Locate the cell with the specified text and output its (X, Y) center coordinate. 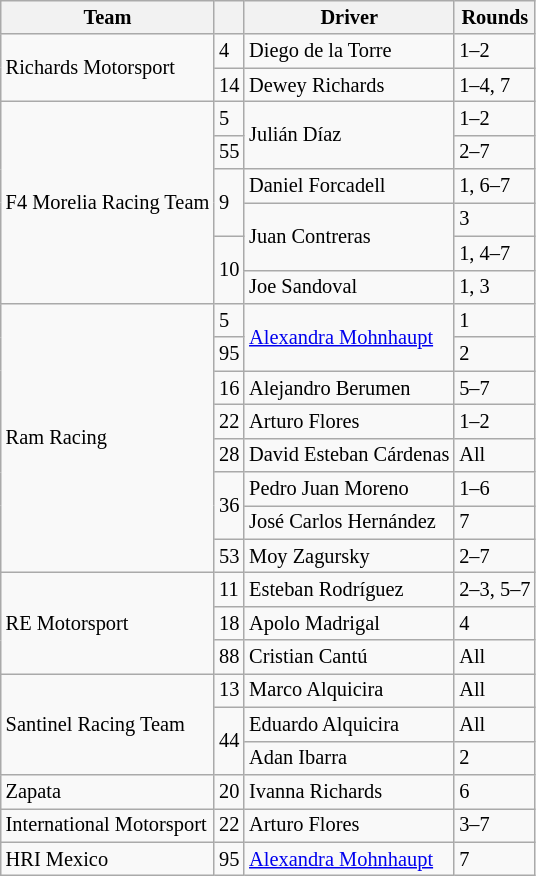
Joe Sandoval (349, 287)
Santinel Racing Team (108, 724)
F4 Morelia Racing Team (108, 202)
1–6 (494, 489)
20 (229, 791)
Eduardo Alquicira (349, 724)
Adan Ibarra (349, 758)
18 (229, 623)
David Esteban Cárdenas (349, 455)
Zapata (108, 791)
14 (229, 85)
International Motorsport (108, 825)
3 (494, 219)
HRI Mexico (108, 859)
Daniel Forcadell (349, 186)
Esteban Rodríguez (349, 589)
10 (229, 270)
Moy Zagursky (349, 556)
9 (229, 202)
1, 6–7 (494, 186)
Ivanna Richards (349, 791)
Driver (349, 17)
2–3, 5–7 (494, 589)
53 (229, 556)
1, 3 (494, 287)
Marco Alquicira (349, 690)
88 (229, 657)
Richards Motorsport (108, 68)
Juan Contreras (349, 236)
11 (229, 589)
36 (229, 506)
Julián Díaz (349, 134)
6 (494, 791)
Team (108, 17)
José Carlos Hernández (349, 522)
RE Motorsport (108, 622)
55 (229, 152)
28 (229, 455)
44 (229, 740)
Dewey Richards (349, 85)
Cristian Cantú (349, 657)
Diego de la Torre (349, 51)
3–7 (494, 825)
Apolo Madrigal (349, 623)
16 (229, 388)
13 (229, 690)
1–4, 7 (494, 85)
Pedro Juan Moreno (349, 489)
5–7 (494, 388)
1, 4–7 (494, 253)
Ram Racing (108, 438)
Alejandro Berumen (349, 388)
1 (494, 320)
Rounds (494, 17)
